Return the (x, y) coordinate for the center point of the cell that contains the specified text.  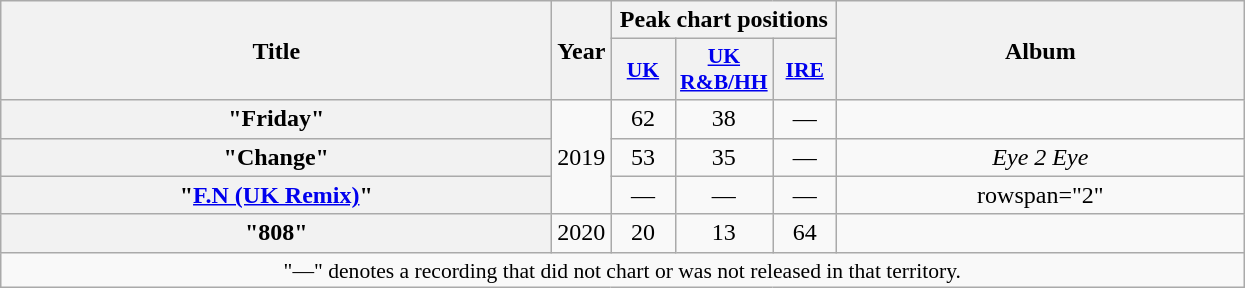
Eye 2 Eye (1040, 157)
UK (643, 70)
"—" denotes a recording that did not chart or was not released in that territory. (622, 270)
"Friday" (276, 119)
"808" (276, 233)
53 (643, 157)
Peak chart positions (724, 20)
rowspan="2" (1040, 195)
20 (643, 233)
Album (1040, 50)
"F.N (UK Remix)" (276, 195)
UKR&B/HH (724, 70)
"Change" (276, 157)
64 (805, 233)
35 (724, 157)
38 (724, 119)
Year (582, 50)
2019 (582, 157)
2020 (582, 233)
IRE (805, 70)
Title (276, 50)
13 (724, 233)
62 (643, 119)
